Scan for the cell matching the given text and deliver its (x, y) coordinate at center. 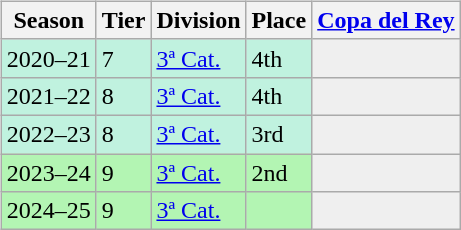
Season (48, 20)
Tier (124, 20)
2nd (279, 173)
2022–23 (48, 134)
2020–21 (48, 58)
2024–25 (48, 211)
3rd (279, 134)
Copa del Rey (386, 20)
Division (198, 20)
2021–22 (48, 96)
7 (124, 58)
Place (279, 20)
2023–24 (48, 173)
